Return the [x, y] coordinate for the center point of the cell that contains the specified text.  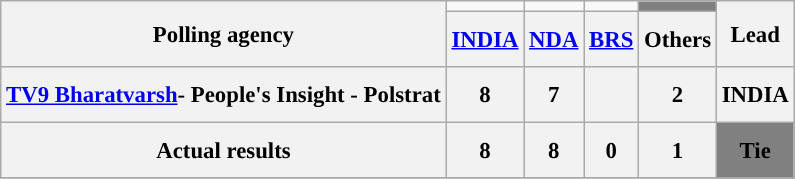
7 [554, 95]
2 [678, 95]
1 [678, 151]
Actual results [224, 151]
BRS [612, 40]
NDA [554, 40]
TV9 Bharatvarsh- People's Insight - Polstrat [224, 95]
0 [612, 151]
Lead [755, 34]
Polling agency [224, 34]
Others [678, 40]
Tie [755, 151]
